Provide the (x, y) coordinate of the cell's center where the given text is located.  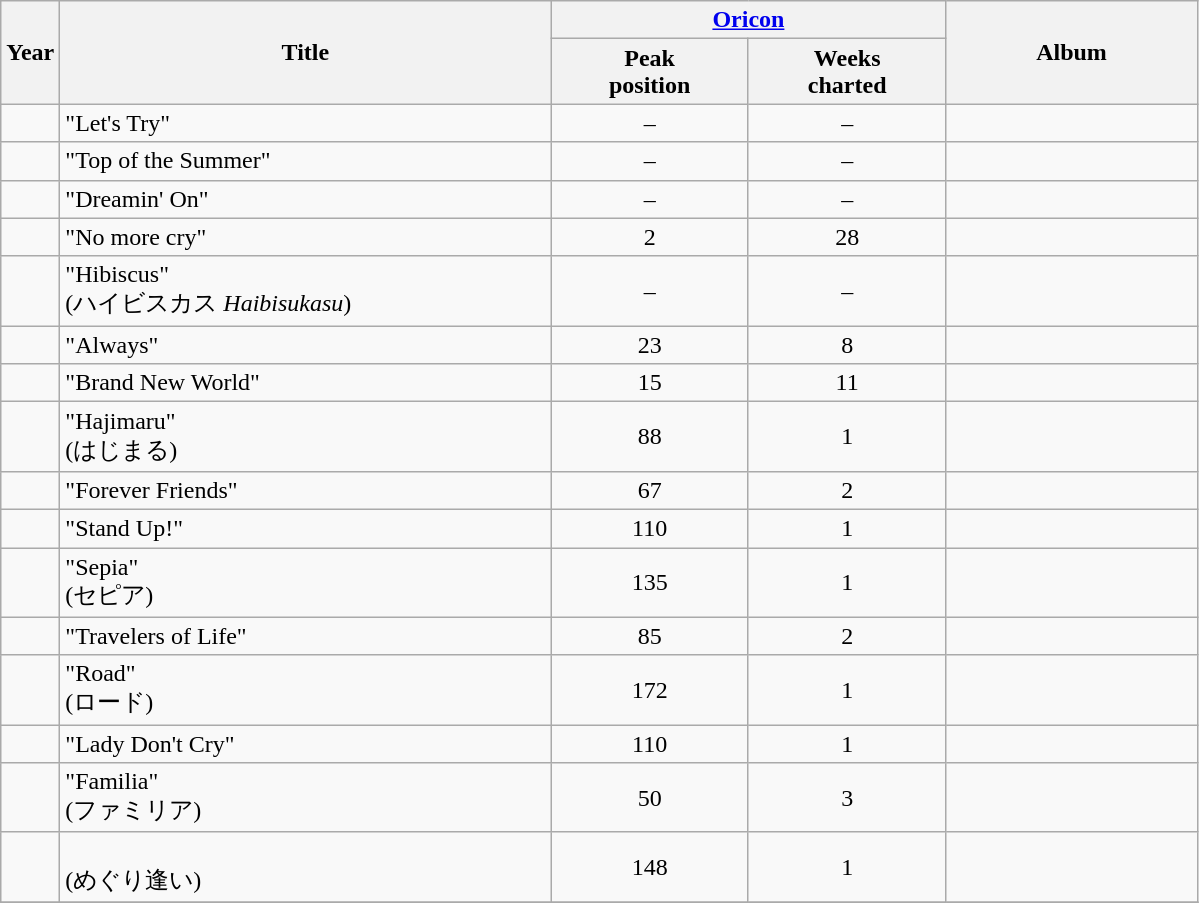
23 (650, 345)
"Dreamin' On" (306, 199)
85 (650, 636)
50 (650, 798)
"Top of the Summer" (306, 161)
Title (306, 52)
Album (1072, 52)
"Brand New World" (306, 383)
Peakposition (650, 72)
"Travelers of Life" (306, 636)
67 (650, 490)
"Familia"(ファミリア) (306, 798)
"Stand Up!" (306, 528)
"Sepia"(セピア) (306, 583)
"Hajimaru"(はじまる) (306, 437)
"Road"(ロード) (306, 690)
Weeks charted (847, 72)
"No more cry" (306, 237)
"Hibiscus"(ハイビスカス Haibisukasu) (306, 291)
172 (650, 690)
28 (847, 237)
"Always" (306, 345)
(めぐり逢い) (306, 867)
"Lady Don't Cry" (306, 744)
Year (30, 52)
"Let's Try" (306, 123)
8 (847, 345)
"Forever Friends" (306, 490)
Oricon (748, 20)
3 (847, 798)
11 (847, 383)
135 (650, 583)
88 (650, 437)
148 (650, 867)
15 (650, 383)
